Capture the cell that displays the provided text and extract its [X, Y] central coordinate. 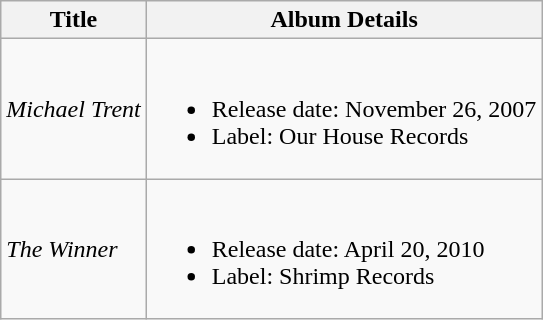
Title [74, 20]
Album Details [344, 20]
Release date: November 26, 2007Label: Our House Records [344, 109]
Release date: April 20, 2010Label: Shrimp Records [344, 249]
Michael Trent [74, 109]
The Winner [74, 249]
